From the cell containing the given text, extract its center point as (x, y) coordinate. 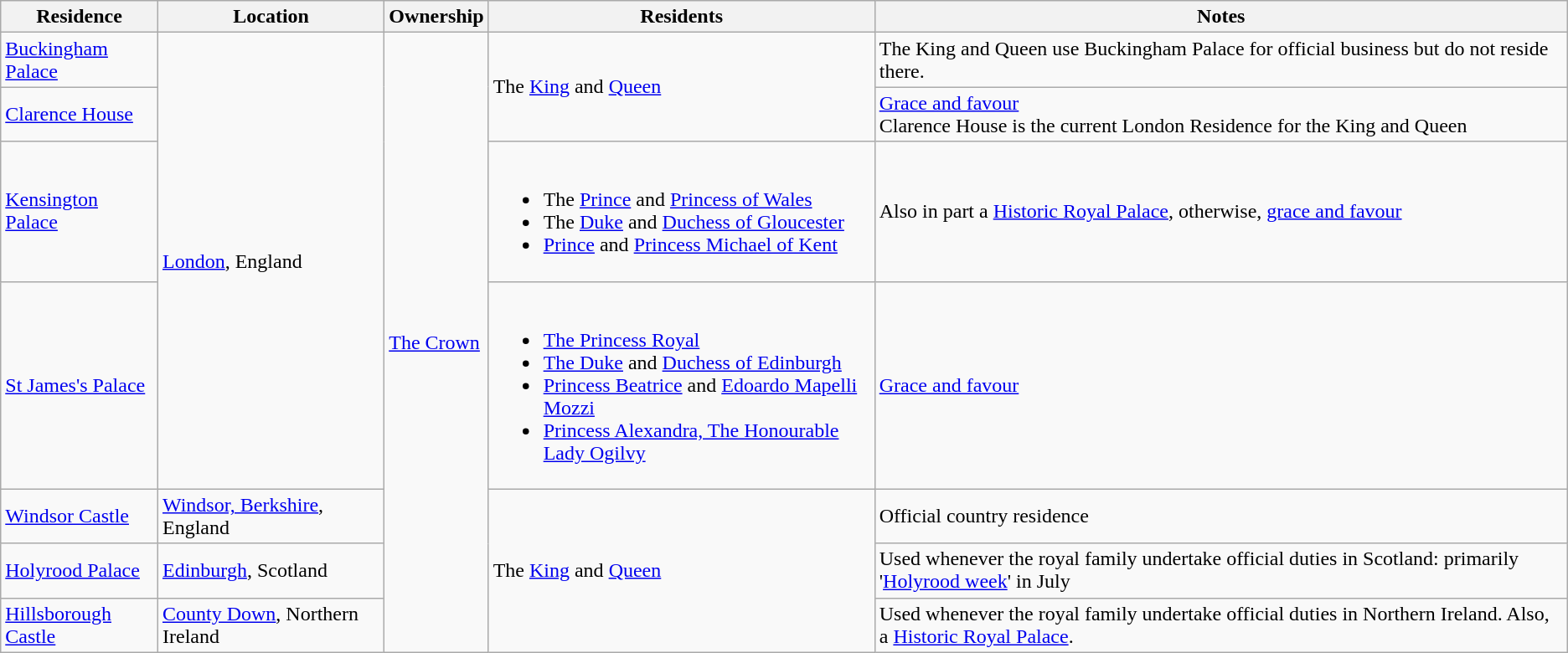
Ownership (436, 17)
The Princess RoyalThe Duke and Duchess of EdinburghPrincess Beatrice and Edoardo Mapelli MozziPrincess Alexandra, The Honourable Lady Ogilvy (682, 385)
The Prince and Princess of WalesThe Duke and Duchess of GloucesterPrince and Princess Michael of Kent (682, 211)
Residents (682, 17)
Windsor Castle (80, 516)
Also in part a Historic Royal Palace, otherwise, grace and favour (1221, 211)
The King and Queen use Buckingham Palace for official business but do not reside there. (1221, 60)
Used whenever the royal family undertake official duties in Scotland: primarily 'Holyrood week' in July (1221, 571)
Notes (1221, 17)
Clarence House (80, 114)
Hillsborough Castle (80, 625)
The Crown (436, 342)
Location (271, 17)
Buckingham Palace (80, 60)
St James's Palace (80, 385)
Grace and favourClarence House is the current London Residence for the King and Queen (1221, 114)
Official country residence (1221, 516)
County Down, Northern Ireland (271, 625)
Grace and favour (1221, 385)
Kensington Palace (80, 211)
Holyrood Palace (80, 571)
Residence (80, 17)
Used whenever the royal family undertake official duties in Northern Ireland. Also, a Historic Royal Palace. (1221, 625)
Edinburgh, Scotland (271, 571)
Windsor, Berkshire, England (271, 516)
London, England (271, 261)
